For the text-containing cell, return its midpoint in (x, y) coordinate format. 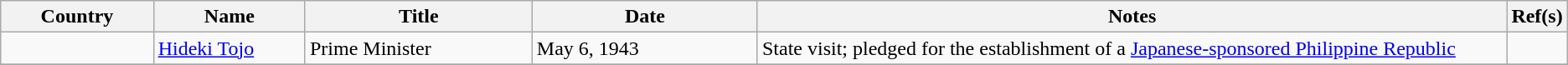
Prime Minister (419, 48)
State visit; pledged for the establishment of a Japanese-sponsored Philippine Republic (1132, 48)
Country (77, 17)
Title (419, 17)
Date (645, 17)
Name (230, 17)
Ref(s) (1537, 17)
Hideki Tojo (230, 48)
May 6, 1943 (645, 48)
Notes (1132, 17)
